Identify which cell holds the provided text, then report its [x, y] central coordinate. 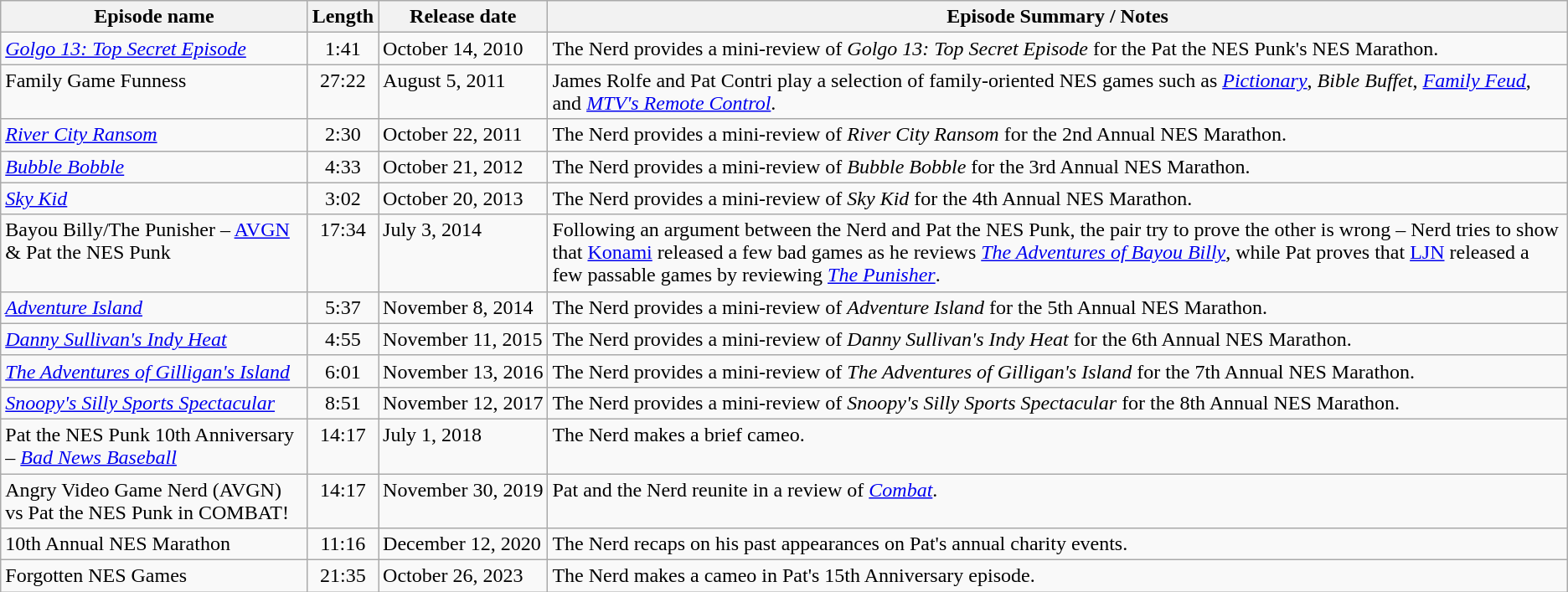
11:16 [343, 544]
1:41 [343, 49]
The Nerd provides a mini-review of Adventure Island for the 5th Annual NES Marathon. [1057, 307]
Golgo 13: Top Secret Episode [154, 49]
November 12, 2017 [463, 403]
Snoopy's Silly Sports Spectacular [154, 403]
November 11, 2015 [463, 339]
Length [343, 17]
December 12, 2020 [463, 544]
October 21, 2012 [463, 167]
21:35 [343, 576]
The Nerd makes a cameo in Pat's 15th Anniversary episode. [1057, 576]
August 5, 2011 [463, 92]
17:34 [343, 253]
The Nerd provides a mini-review of Sky Kid for the 4th Annual NES Marathon. [1057, 198]
Episode name [154, 17]
Family Game Funness [154, 92]
Bayou Billy/The Punisher – AVGN & Pat the NES Punk [154, 253]
November 30, 2019 [463, 501]
The Nerd recaps on his past appearances on Pat's annual charity events. [1057, 544]
Danny Sullivan's Indy Heat [154, 339]
The Nerd provides a mini-review of The Adventures of Gilligan's Island for the 7th Annual NES Marathon. [1057, 371]
October 26, 2023 [463, 576]
The Nerd provides a mini-review of Bubble Bobble for the 3rd Annual NES Marathon. [1057, 167]
Episode Summary / Notes [1057, 17]
The Nerd provides a mini-review of River City Ransom for the 2nd Annual NES Marathon. [1057, 135]
8:51 [343, 403]
Release date [463, 17]
Bubble Bobble [154, 167]
Adventure Island [154, 307]
Pat and the Nerd reunite in a review of Combat. [1057, 501]
Angry Video Game Nerd (AVGN) vs Pat the NES Punk in COMBAT! [154, 501]
October 14, 2010 [463, 49]
The Nerd makes a brief cameo. [1057, 445]
November 8, 2014 [463, 307]
2:30 [343, 135]
3:02 [343, 198]
4:33 [343, 167]
October 22, 2011 [463, 135]
November 13, 2016 [463, 371]
River City Ransom [154, 135]
The Nerd provides a mini-review of Danny Sullivan's Indy Heat for the 6th Annual NES Marathon. [1057, 339]
27:22 [343, 92]
Pat the NES Punk 10th Anniversary – Bad News Baseball [154, 445]
The Adventures of Gilligan's Island [154, 371]
July 1, 2018 [463, 445]
4:55 [343, 339]
The Nerd provides a mini-review of Snoopy's Silly Sports Spectacular for the 8th Annual NES Marathon. [1057, 403]
10th Annual NES Marathon [154, 544]
Sky Kid [154, 198]
6:01 [343, 371]
July 3, 2014 [463, 253]
5:37 [343, 307]
October 20, 2013 [463, 198]
Forgotten NES Games [154, 576]
The Nerd provides a mini-review of Golgo 13: Top Secret Episode for the Pat the NES Punk's NES Marathon. [1057, 49]
James Rolfe and Pat Contri play a selection of family-oriented NES games such as Pictionary, Bible Buffet, Family Feud, and MTV's Remote Control. [1057, 92]
